From the cell containing the given text, extract its center point as [x, y] coordinate. 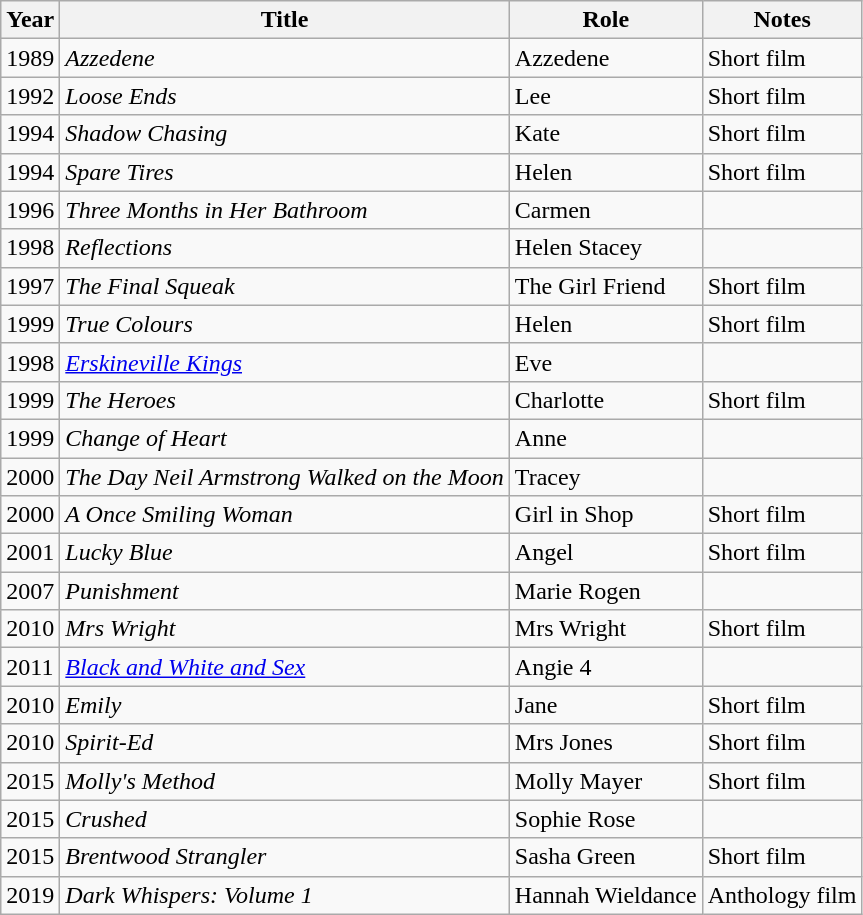
The Day Neil Armstrong Walked on the Moon [284, 477]
Role [606, 20]
Sasha Green [606, 857]
Angie 4 [606, 667]
Lucky Blue [284, 553]
Marie Rogen [606, 591]
Kate [606, 134]
1992 [30, 96]
1989 [30, 58]
Year [30, 20]
Crushed [284, 819]
A Once Smiling Woman [284, 515]
Punishment [284, 591]
Change of Heart [284, 438]
Title [284, 20]
1996 [30, 210]
Reflections [284, 248]
Notes [782, 20]
True Colours [284, 324]
Three Months in Her Bathroom [284, 210]
1997 [30, 286]
Sophie Rose [606, 819]
Hannah Wieldance [606, 895]
Helen Stacey [606, 248]
Spare Tires [284, 172]
The Girl Friend [606, 286]
Spirit-Ed [284, 743]
Mrs Jones [606, 743]
Black and White and Sex [284, 667]
Erskineville Kings [284, 362]
Angel [606, 553]
Jane [606, 705]
2001 [30, 553]
2011 [30, 667]
Anthology film [782, 895]
Loose Ends [284, 96]
Carmen [606, 210]
Emily [284, 705]
Eve [606, 362]
The Heroes [284, 400]
Shadow Chasing [284, 134]
The Final Squeak [284, 286]
Tracey [606, 477]
Lee [606, 96]
Charlotte [606, 400]
2019 [30, 895]
Molly Mayer [606, 781]
2007 [30, 591]
Dark Whispers: Volume 1 [284, 895]
Girl in Shop [606, 515]
Brentwood Strangler [284, 857]
Anne [606, 438]
Molly's Method [284, 781]
